Detect which cell encompasses the target text, then output its [x, y] center coordinate. 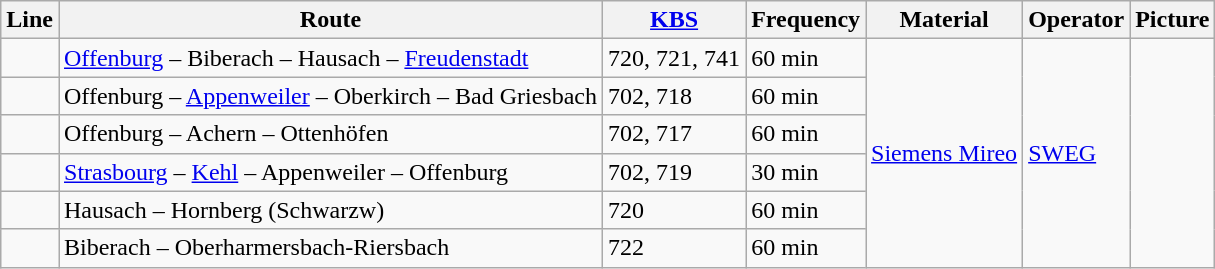
Offenburg – Biberach – Hausach – Freudenstadt [330, 58]
720, 721, 741 [674, 58]
Route [330, 20]
Picture [1172, 20]
SWEG [1076, 153]
702, 718 [674, 96]
720 [674, 210]
Operator [1076, 20]
Siemens Mireo [944, 153]
Hausach – Hornberg (Schwarzw) [330, 210]
Line [30, 20]
722 [674, 248]
Biberach – Oberharmersbach-Riersbach [330, 248]
Strasbourg – Kehl – Appenweiler – Offenburg [330, 172]
KBS [674, 20]
Offenburg – Achern – Ottenhöfen [330, 134]
30 min [806, 172]
702, 719 [674, 172]
Material [944, 20]
Offenburg – Appenweiler – Oberkirch – Bad Griesbach [330, 96]
Frequency [806, 20]
702, 717 [674, 134]
